From the cell containing the given text, extract its center point as [X, Y] coordinate. 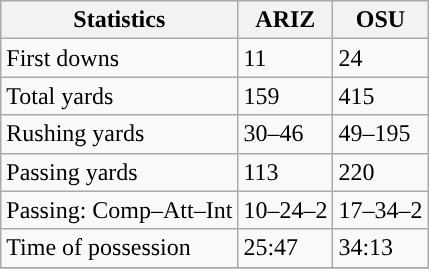
OSU [380, 20]
220 [380, 172]
25:47 [286, 248]
Rushing yards [120, 134]
11 [286, 58]
159 [286, 96]
34:13 [380, 248]
Time of possession [120, 248]
First downs [120, 58]
Statistics [120, 20]
113 [286, 172]
Total yards [120, 96]
24 [380, 58]
30–46 [286, 134]
Passing: Comp–Att–Int [120, 210]
Passing yards [120, 172]
17–34–2 [380, 210]
49–195 [380, 134]
10–24–2 [286, 210]
ARIZ [286, 20]
415 [380, 96]
